Determine the (x, y) coordinate at the center of the cell enclosing the given text.  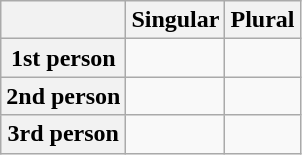
3rd person (64, 134)
1st person (64, 58)
Singular (176, 20)
2nd person (64, 96)
Plural (262, 20)
